Output the [x, y] coordinate of the center of the cell containing the given text.  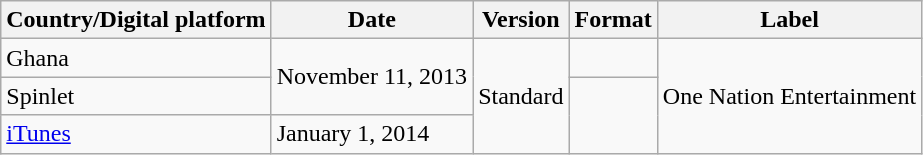
Version [521, 20]
November 11, 2013 [372, 77]
Spinlet [136, 96]
Country/Digital platform [136, 20]
Date [372, 20]
Standard [521, 96]
Format [613, 20]
Ghana [136, 58]
One Nation Entertainment [789, 96]
Label [789, 20]
January 1, 2014 [372, 134]
iTunes [136, 134]
